Return the [X, Y] coordinate for the center point of the cell that contains the specified text.  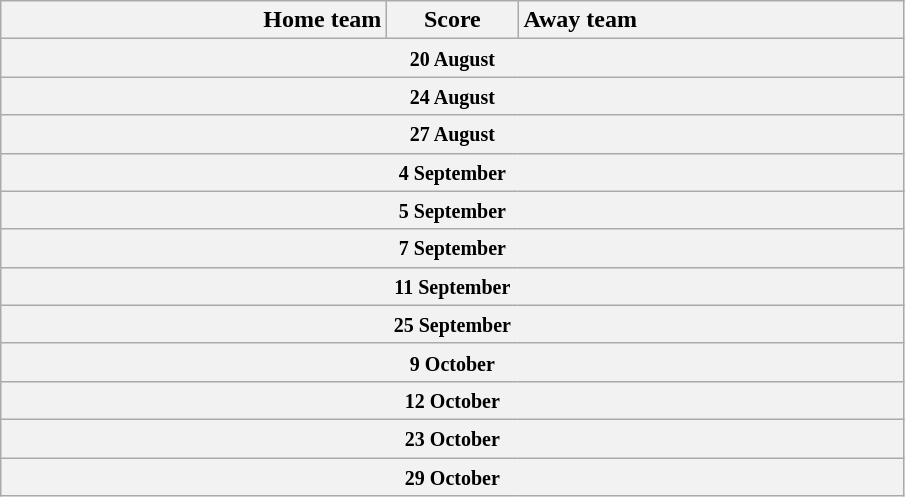
4 September [452, 172]
20 August [452, 58]
24 August [452, 96]
12 October [452, 400]
Score [452, 20]
Away team [711, 20]
29 October [452, 477]
25 September [452, 324]
9 October [452, 362]
11 September [452, 286]
27 August [452, 134]
Home team [194, 20]
7 September [452, 248]
23 October [452, 438]
5 September [452, 210]
